Locate the cell with the specified text and output its (x, y) center coordinate. 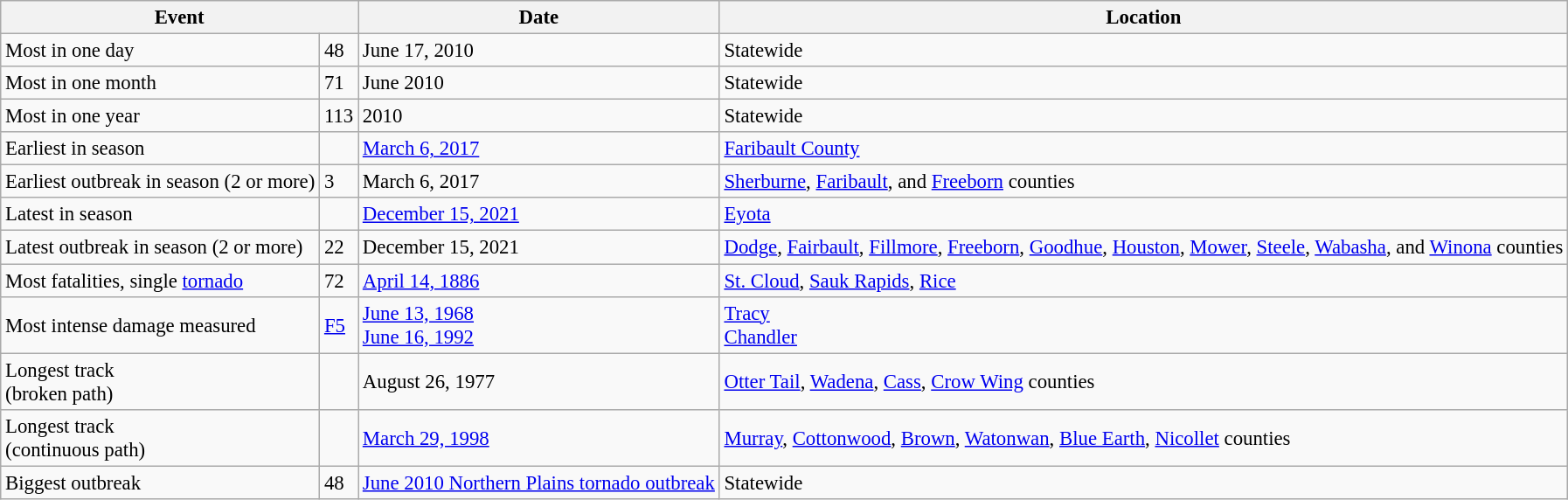
Date (539, 17)
Otter Tail, Wadena, Cass, Crow Wing counties (1143, 381)
Location (1143, 17)
Murray, Cottonwood, Brown, Watonwan, Blue Earth, Nicollet counties (1143, 437)
June 2010 (539, 83)
March 29, 1998 (539, 437)
Longest track(broken path) (161, 381)
Most in one month (161, 83)
3 (339, 182)
August 26, 1977 (539, 381)
June 17, 2010 (539, 51)
TracyChandler (1143, 325)
22 (339, 247)
Latest in season (161, 214)
Biggest outbreak (161, 483)
June 13, 1968June 16, 1992 (539, 325)
Sherburne, Faribault, and Freeborn counties (1143, 182)
2010 (539, 116)
Eyota (1143, 214)
April 14, 1886 (539, 281)
Faribault County (1143, 149)
June 2010 Northern Plains tornado outbreak (539, 483)
Most in one year (161, 116)
Most intense damage measured (161, 325)
113 (339, 116)
St. Cloud, Sauk Rapids, Rice (1143, 281)
Latest outbreak in season (2 or more) (161, 247)
Dodge, Fairbault, Fillmore, Freeborn, Goodhue, Houston, Mower, Steele, Wabasha, and Winona counties (1143, 247)
Most in one day (161, 51)
F5 (339, 325)
Earliest outbreak in season (2 or more) (161, 182)
72 (339, 281)
Event (180, 17)
Longest track(continuous path) (161, 437)
71 (339, 83)
Most fatalities, single tornado (161, 281)
Earliest in season (161, 149)
